Pinpoint the cell where the given text exists, returning its (x, y) midpoint coordinate. 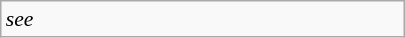
see (203, 19)
